Scan for the cell matching the given text and deliver its (X, Y) coordinate at center. 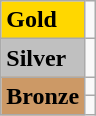
Bronze (43, 96)
Gold (43, 20)
Silver (43, 58)
